Capture the cell that displays the provided text and extract its (x, y) central coordinate. 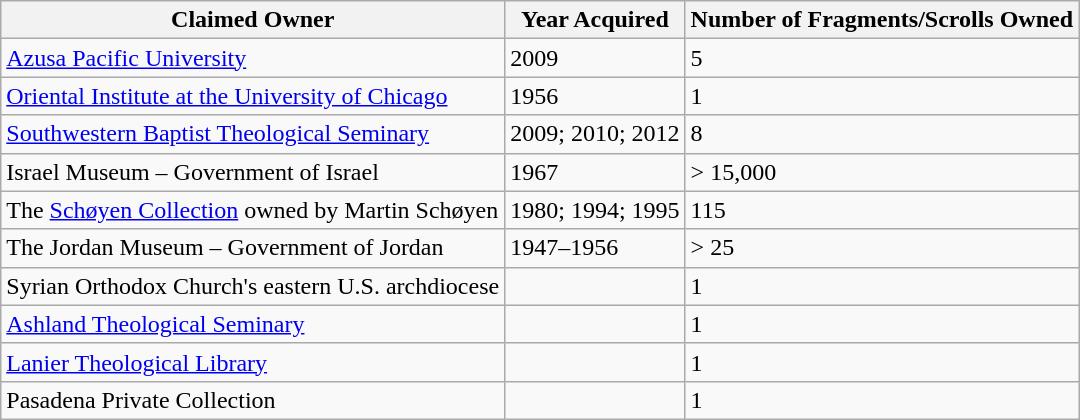
1956 (595, 96)
Azusa Pacific University (253, 58)
2009 (595, 58)
> 25 (882, 248)
Year Acquired (595, 20)
The Schøyen Collection owned by Martin Schøyen (253, 210)
Israel Museum – Government of Israel (253, 172)
115 (882, 210)
Ashland Theological Seminary (253, 324)
8 (882, 134)
The Jordan Museum – Government of Jordan (253, 248)
1967 (595, 172)
Southwestern Baptist Theological Seminary (253, 134)
Claimed Owner (253, 20)
Pasadena Private Collection (253, 400)
> 15,000 (882, 172)
1980; 1994; 1995 (595, 210)
1947–1956 (595, 248)
Syrian Orthodox Church's eastern U.S. archdiocese (253, 286)
Lanier Theological Library (253, 362)
5 (882, 58)
2009; 2010; 2012 (595, 134)
Number of Fragments/Scrolls Owned (882, 20)
Oriental Institute at the University of Chicago (253, 96)
